Locate the cell with the specified text and output its (x, y) center coordinate. 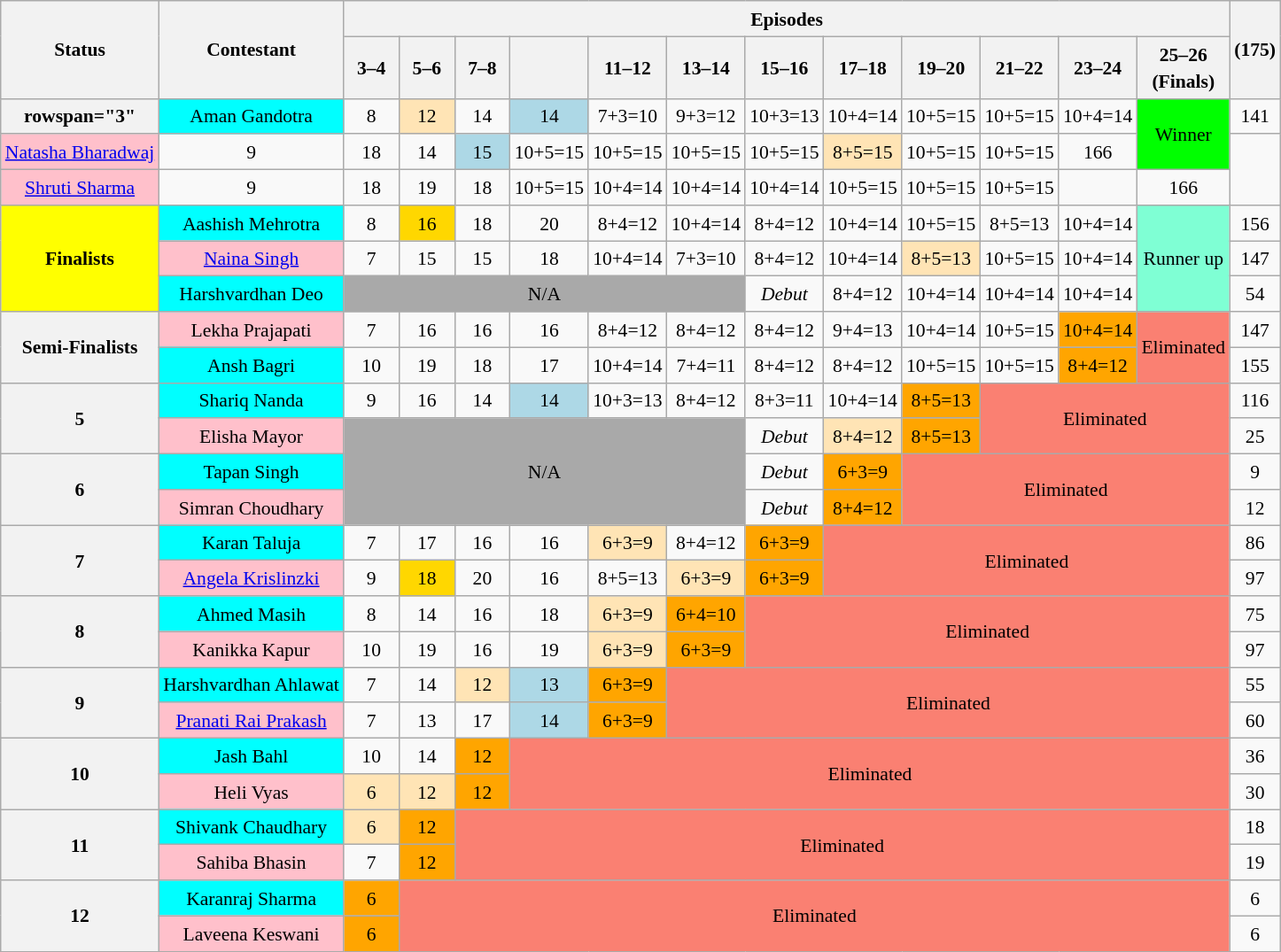
9+3=12 (706, 116)
11–12 (627, 67)
Semi-Finalists (80, 347)
7–8 (482, 67)
8+3=11 (784, 400)
Karanraj Sharma (252, 898)
Shruti Sharma (80, 188)
Heli Vyas (252, 792)
60 (1254, 721)
6+4=10 (706, 614)
141 (1254, 116)
Naina Singh (252, 259)
Lekha Prajapati (252, 329)
Aashish Mehrotra (252, 223)
30 (1254, 792)
Aman Gandotra (252, 116)
36 (1254, 756)
86 (1254, 543)
Tapan Singh (252, 472)
25 (1254, 437)
Natasha Bharadwaj (80, 152)
Harshvardhan Deo (252, 294)
rowspan="3" (80, 116)
5 (80, 418)
Sahiba Bhasin (252, 863)
Elisha Mayor (252, 437)
54 (1254, 294)
17–18 (863, 67)
116 (1254, 400)
8+5=15 (863, 152)
Ahmed Masih (252, 614)
7+4=11 (706, 365)
75 (1254, 614)
Pranati Rai Prakash (252, 721)
11 (80, 845)
Laveena Keswani (252, 933)
19–20 (941, 67)
Shivank Chaudhary (252, 827)
15–16 (784, 67)
Angela Krislinzki (252, 578)
(175) (1254, 50)
25–26(Finals) (1184, 67)
5–6 (427, 67)
23–24 (1098, 67)
Runner up (1184, 259)
155 (1254, 365)
Kanikka Kapur (252, 649)
Status (80, 50)
55 (1254, 685)
21–22 (1019, 67)
Karan Taluja (252, 543)
9+4=13 (863, 329)
Shariq Nanda (252, 400)
Harshvardhan Ahlawat (252, 685)
3–4 (372, 67)
Winner (1184, 134)
Simran Choudhary (252, 507)
13–14 (706, 67)
Jash Bahl (252, 756)
Episodes (787, 19)
Contestant (252, 50)
156 (1254, 223)
Ansh Bagri (252, 365)
Finalists (80, 259)
